Search for the cell housing the specified text and yield its (X, Y) center coordinate. 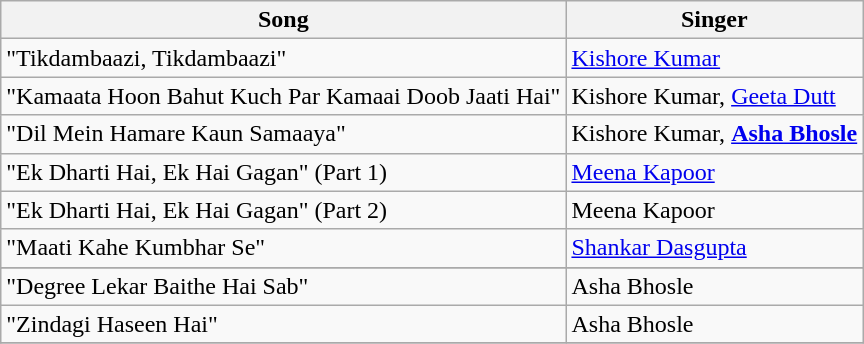
Song (284, 20)
"Tikdambaazi, Tikdambaazi" (284, 58)
"Zindagi Haseen Hai" (284, 324)
"Ek Dharti Hai, Ek Hai Gagan" (Part 2) (284, 210)
"Ek Dharti Hai, Ek Hai Gagan" (Part 1) (284, 172)
"Maati Kahe Kumbhar Se" (284, 248)
Kishore Kumar, Geeta Dutt (714, 96)
Kishore Kumar, Asha Bhosle (714, 134)
Shankar Dasgupta (714, 248)
Kishore Kumar (714, 58)
"Degree Lekar Baithe Hai Sab" (284, 286)
"Kamaata Hoon Bahut Kuch Par Kamaai Doob Jaati Hai" (284, 96)
Singer (714, 20)
"Dil Mein Hamare Kaun Samaaya" (284, 134)
